Locate the cell with the specified text and output its [x, y] center coordinate. 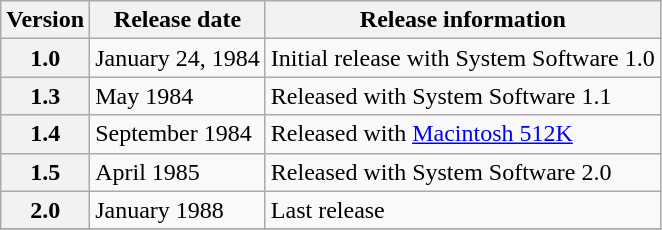
April 1985 [178, 172]
1.5 [46, 172]
Initial release with System Software 1.0 [462, 58]
Released with System Software 2.0 [462, 172]
1.0 [46, 58]
May 1984 [178, 96]
2.0 [46, 210]
Last release [462, 210]
September 1984 [178, 134]
1.4 [46, 134]
Released with System Software 1.1 [462, 96]
Released with Macintosh 512K [462, 134]
1.3 [46, 96]
Release information [462, 20]
Release date [178, 20]
Version [46, 20]
January 24, 1984 [178, 58]
January 1988 [178, 210]
